Output the [x, y] coordinate of the center of the cell containing the given text.  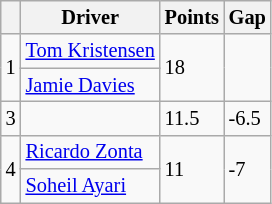
Soheil Ayari [90, 186]
Points [192, 17]
Driver [90, 17]
-7 [248, 168]
4 [11, 168]
1 [11, 68]
-6.5 [248, 118]
Tom Kristensen [90, 51]
Jamie Davies [90, 85]
3 [11, 118]
11.5 [192, 118]
Ricardo Zonta [90, 152]
11 [192, 168]
18 [192, 68]
Gap [248, 17]
